From the cell containing the given text, extract its center point as (x, y) coordinate. 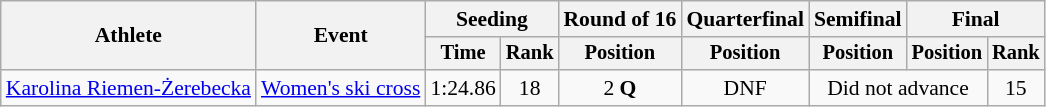
Final (976, 19)
Round of 16 (620, 19)
2 Q (620, 88)
Karolina Riemen-Żerebecka (128, 88)
Time (462, 54)
15 (1016, 88)
Quarterfinal (745, 19)
DNF (745, 88)
Women's ski cross (340, 88)
Semifinal (858, 19)
18 (530, 88)
Seeding (492, 19)
Did not advance (898, 88)
Event (340, 36)
Athlete (128, 36)
1:24.86 (462, 88)
